Return the (X, Y) coordinate for the center point of the cell that contains the specified text.  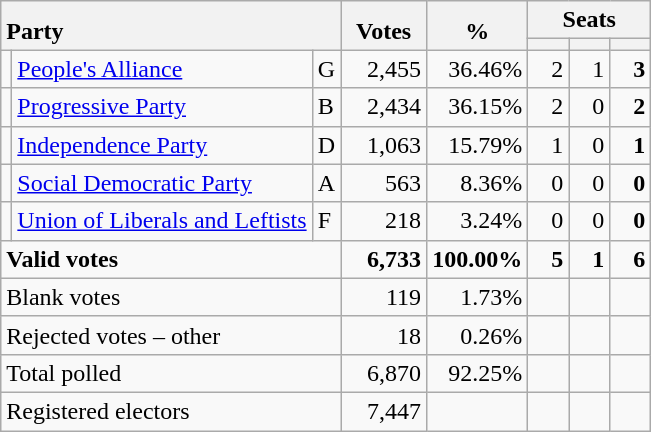
15.79% (478, 145)
563 (384, 183)
Registered electors (171, 411)
Seats (590, 20)
% (478, 26)
92.25% (478, 373)
Votes (384, 26)
Party (171, 26)
218 (384, 221)
6 (630, 259)
1.73% (478, 297)
Blank votes (171, 297)
5 (548, 259)
18 (384, 335)
Social Democratic Party (162, 183)
Valid votes (171, 259)
Union of Liberals and Leftists (162, 221)
D (326, 145)
8.36% (478, 183)
Independence Party (162, 145)
119 (384, 297)
A (326, 183)
100.00% (478, 259)
Rejected votes – other (171, 335)
Progressive Party (162, 107)
B (326, 107)
2,455 (384, 69)
1,063 (384, 145)
6,870 (384, 373)
7,447 (384, 411)
People's Alliance (162, 69)
3.24% (478, 221)
0.26% (478, 335)
Total polled (171, 373)
2,434 (384, 107)
3 (630, 69)
36.15% (478, 107)
36.46% (478, 69)
G (326, 69)
6,733 (384, 259)
F (326, 221)
